Determine the [X, Y] coordinate at the center of the cell enclosing the given text.  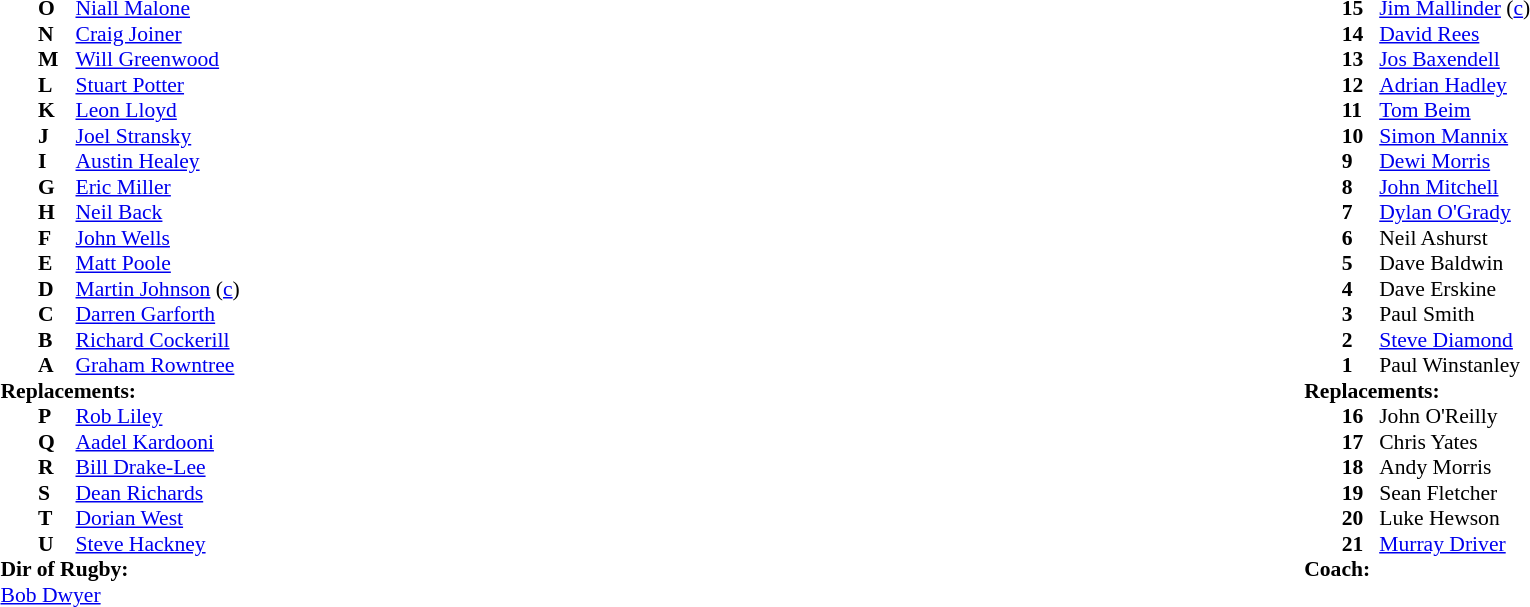
Aadel Kardooni [158, 442]
S [57, 493]
Stuart Potter [158, 85]
C [57, 315]
12 [1361, 85]
J [57, 136]
20 [1361, 519]
Paul Winstanley [1454, 365]
Martin Johnson (c) [158, 289]
Dean Richards [158, 493]
4 [1361, 289]
17 [1361, 442]
K [57, 111]
Andy Morris [1454, 467]
U [57, 544]
Tom Beim [1454, 111]
Murray Driver [1454, 544]
Coach: [1417, 569]
M [57, 59]
Neil Back [158, 213]
Adrian Hadley [1454, 85]
B [57, 340]
10 [1361, 136]
14 [1361, 34]
9 [1361, 161]
H [57, 213]
5 [1361, 263]
Neil Ashurst [1454, 238]
L [57, 85]
Dylan O'Grady [1454, 213]
Steve Diamond [1454, 340]
Dewi Morris [1454, 161]
John Mitchell [1454, 187]
P [57, 417]
Graham Rowntree [158, 365]
Luke Hewson [1454, 519]
6 [1361, 238]
N [57, 34]
D [57, 289]
Dir of Rugby: [120, 569]
21 [1361, 544]
Q [57, 442]
Sean Fletcher [1454, 493]
Steve Hackney [158, 544]
3 [1361, 315]
18 [1361, 467]
John O'Reilly [1454, 417]
2 [1361, 340]
19 [1361, 493]
7 [1361, 213]
Bill Drake-Lee [158, 467]
I [57, 161]
Dorian West [158, 519]
Paul Smith [1454, 315]
David Rees [1454, 34]
T [57, 519]
13 [1361, 59]
A [57, 365]
Craig Joiner [158, 34]
R [57, 467]
Matt Poole [158, 263]
11 [1361, 111]
Simon Mannix [1454, 136]
Joel Stransky [158, 136]
Jos Baxendell [1454, 59]
Darren Garforth [158, 315]
Dave Erskine [1454, 289]
Austin Healey [158, 161]
F [57, 238]
Dave Baldwin [1454, 263]
Eric Miller [158, 187]
Leon Lloyd [158, 111]
G [57, 187]
Rob Liley [158, 417]
16 [1361, 417]
John Wells [158, 238]
E [57, 263]
Richard Cockerill [158, 340]
1 [1361, 365]
Chris Yates [1454, 442]
8 [1361, 187]
Will Greenwood [158, 59]
